From the cell containing the given text, extract its center point as [x, y] coordinate. 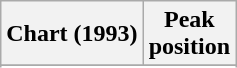
Peakposition [189, 34]
Chart (1993) [72, 34]
